Extract the (X, Y) coordinate from the center of the cell holding the provided text.  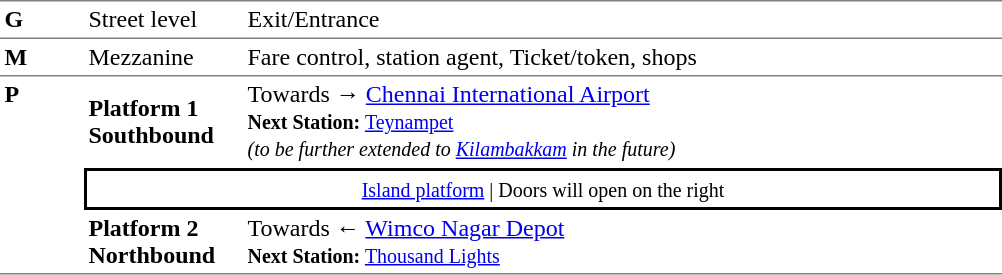
Street level (164, 20)
Mezzanine (164, 58)
Towards ← Wimco Nagar DepotNext Station: Thousand Lights (622, 242)
P (42, 175)
G (42, 20)
Platform 2Northbound (164, 242)
M (42, 58)
Island platform | Doors will open on the right (543, 189)
Towards → Chennai International AirportNext Station: Teynampet(to be further extended to Kilambakkam in the future) (622, 122)
Exit/Entrance (622, 20)
Fare control, station agent, Ticket/token, shops (622, 58)
Platform 1Southbound (164, 122)
